Output the (x, y) coordinate of the center of the cell containing the given text.  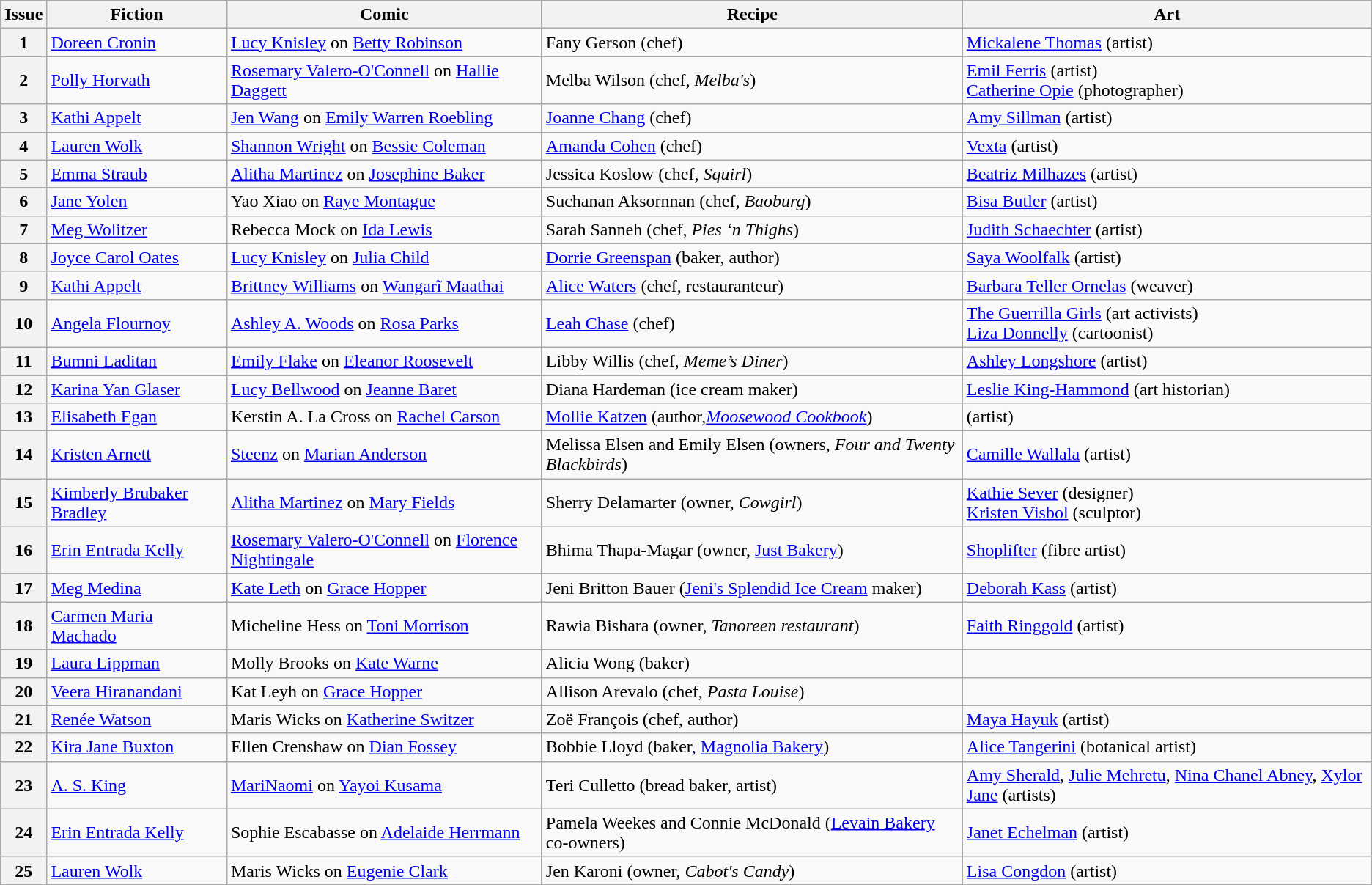
Jane Yolen (137, 202)
Emma Straub (137, 174)
1 (23, 43)
Jessica Koslow (chef, Squirl) (752, 174)
5 (23, 174)
Kathie Sever (designer) Kristen Visbol (sculptor) (1167, 503)
Rawia Bishara (owner, Tanoreen restaurant) (752, 626)
Fany Gerson (chef) (752, 43)
Dorrie Greenspan (baker, author) (752, 257)
Fiction (137, 15)
3 (23, 118)
Jen Karoni (owner, Cabot's Candy) (752, 870)
Alice Waters (chef, restauranteur) (752, 285)
21 (23, 719)
Kristen Arnett (137, 455)
Steenz on Marian Anderson (384, 455)
2 (23, 81)
Maris Wicks on Katherine Switzer (384, 719)
Bisa Butler (artist) (1167, 202)
Meg Wolitzer (137, 229)
Teri Culletto (bread baker, artist) (752, 785)
Pamela Weekes and Connie McDonald (Levain Bakery co-owners) (752, 833)
Doreen Cronin (137, 43)
(artist) (1167, 417)
Alitha Martinez on Mary Fields (384, 503)
12 (23, 389)
10 (23, 323)
Lucy Knisley on Betty Robinson (384, 43)
Barbara Teller Ornelas (weaver) (1167, 285)
Sherry Delamarter (owner, Cowgirl) (752, 503)
Rosemary Valero-O'Connell on Florence Nightingale (384, 550)
Alice Tangerini (botanical artist) (1167, 747)
Alitha Martinez on Josephine Baker (384, 174)
Laura Lippman (137, 664)
4 (23, 146)
Amy Sherald, Julie Mehretu, Nina Chanel Abney, Xylor Jane (artists) (1167, 785)
Bhima Thapa-Magar (owner, Just Bakery) (752, 550)
Sarah Sanneh (chef, Pies ‘n Thighs) (752, 229)
Recipe (752, 15)
Amy Sillman (artist) (1167, 118)
Carmen Maria Machado (137, 626)
Jeni Britton Bauer (Jeni's Splendid Ice Cream maker) (752, 588)
25 (23, 870)
Yao Xiao on Raye Montague (384, 202)
16 (23, 550)
Maya Hayuk (artist) (1167, 719)
13 (23, 417)
8 (23, 257)
Judith Schaechter (artist) (1167, 229)
9 (23, 285)
Janet Echelman (artist) (1167, 833)
Allison Arevalo (chef, Pasta Louise) (752, 691)
Mickalene Thomas (artist) (1167, 43)
Suchanan Aksornnan (chef, Baoburg) (752, 202)
Amanda Cohen (chef) (752, 146)
19 (23, 664)
Rebecca Mock on Ida Lewis (384, 229)
Meg Medina (137, 588)
Leah Chase (chef) (752, 323)
Kat Leyh on Grace Hopper (384, 691)
Brittney Williams on Wangarĩ Maathai (384, 285)
23 (23, 785)
Lisa Congdon (artist) (1167, 870)
Beatriz Milhazes (artist) (1167, 174)
Bobbie Lloyd (baker, Magnolia Bakery) (752, 747)
Lucy Knisley on Julia Child (384, 257)
11 (23, 361)
Zoë François (chef, author) (752, 719)
Sophie Escabasse on Adelaide Herrmann (384, 833)
Joanne Chang (chef) (752, 118)
Bumni Laditan (137, 361)
24 (23, 833)
Shannon Wright on Bessie Coleman (384, 146)
Diana Hardeman (ice cream maker) (752, 389)
Renée Watson (137, 719)
15 (23, 503)
Deborah Kass (artist) (1167, 588)
Alicia Wong (baker) (752, 664)
Kate Leth on Grace Hopper (384, 588)
Kira Jane Buxton (137, 747)
A. S. King (137, 785)
Faith Ringgold (artist) (1167, 626)
Maris Wicks on Eugenie Clark (384, 870)
Mollie Katzen (author,Moosewood Cookbook) (752, 417)
Art (1167, 15)
Joyce Carol Oates (137, 257)
20 (23, 691)
Veera Hiranandani (137, 691)
Vexta (artist) (1167, 146)
Lucy Bellwood on Jeanne Baret (384, 389)
Karina Yan Glaser (137, 389)
Molly Brooks on Kate Warne (384, 664)
Angela Flournoy (137, 323)
The Guerrilla Girls (art activists) Liza Donnelly (cartoonist) (1167, 323)
Leslie King-Hammond (art historian) (1167, 389)
18 (23, 626)
Kimberly Brubaker Bradley (137, 503)
Kerstin A. La Cross on Rachel Carson (384, 417)
6 (23, 202)
Camille Wallala (artist) (1167, 455)
Ashley Longshore (artist) (1167, 361)
22 (23, 747)
7 (23, 229)
Jen Wang on Emily Warren Roebling (384, 118)
Comic (384, 15)
Emil Ferris (artist)Catherine Opie (photographer) (1167, 81)
Issue (23, 15)
Melissa Elsen and Emily Elsen (owners, Four and Twenty Blackbirds) (752, 455)
Ashley A. Woods on Rosa Parks (384, 323)
14 (23, 455)
Elisabeth Egan (137, 417)
Shoplifter (fibre artist) (1167, 550)
Libby Willis (chef, Meme’s Diner) (752, 361)
17 (23, 588)
Melba Wilson (chef, Melba's) (752, 81)
Polly Horvath (137, 81)
Ellen Crenshaw on Dian Fossey (384, 747)
Rosemary Valero-O'Connell on Hallie Daggett (384, 81)
Emily Flake on Eleanor Roosevelt (384, 361)
MariNaomi on Yayoi Kusama (384, 785)
Saya Woolfalk (artist) (1167, 257)
Micheline Hess on Toni Morrison (384, 626)
